Provide the [X, Y] coordinate of the cell's center where the given text is located.  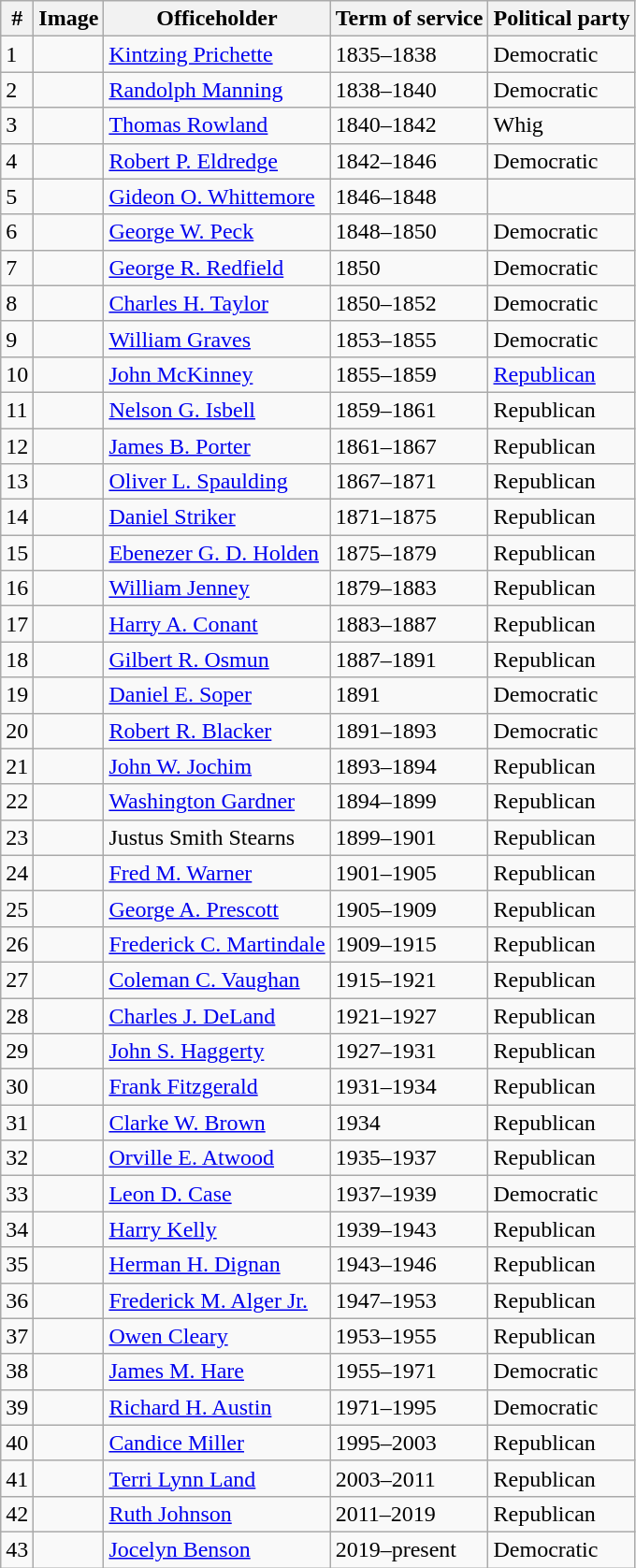
Ebenezer G. D. Holden [217, 553]
1995–2003 [410, 1443]
Gideon O. Whittemore [217, 196]
34 [17, 1229]
24 [17, 873]
35 [17, 1265]
13 [17, 482]
Coleman C. Vaughan [217, 980]
Terri Lynn Land [217, 1478]
John S. Haggerty [217, 1052]
37 [17, 1336]
Fred M. Warner [217, 873]
1853–1855 [410, 339]
1840–1842 [410, 125]
38 [17, 1372]
1861–1867 [410, 446]
23 [17, 837]
Ruth Johnson [217, 1514]
Harry Kelly [217, 1229]
1842–1846 [410, 161]
John McKinney [217, 374]
Harry A. Conant [217, 624]
39 [17, 1407]
Daniel Striker [217, 517]
George R. Redfield [217, 268]
28 [17, 1015]
Term of service [410, 19]
43 [17, 1549]
1915–1921 [410, 980]
1891 [410, 695]
Frederick M. Alger Jr. [217, 1300]
Daniel E. Soper [217, 695]
Gilbert R. Osmun [217, 660]
27 [17, 980]
1937–1939 [410, 1194]
1887–1891 [410, 660]
1850–1852 [410, 303]
Robert P. Eldredge [217, 161]
Frederick C. Martindale [217, 944]
1909–1915 [410, 944]
Charles J. DeLand [217, 1015]
26 [17, 944]
16 [17, 588]
1943–1946 [410, 1265]
1955–1971 [410, 1372]
1883–1887 [410, 624]
1905–1909 [410, 908]
1935–1937 [410, 1158]
1894–1899 [410, 802]
Jocelyn Benson [217, 1549]
40 [17, 1443]
Nelson G. Isbell [217, 410]
2003–2011 [410, 1478]
1838–1840 [410, 90]
Kintzing Prichette [217, 54]
George W. Peck [217, 232]
Clarke W. Brown [217, 1123]
Herman H. Dignan [217, 1265]
1899–1901 [410, 837]
1859–1861 [410, 410]
Charles H. Taylor [217, 303]
12 [17, 446]
1893–1894 [410, 766]
42 [17, 1514]
14 [17, 517]
1947–1953 [410, 1300]
30 [17, 1087]
Oliver L. Spaulding [217, 482]
2 [17, 90]
1927–1931 [410, 1052]
Robert R. Blacker [217, 731]
1971–1995 [410, 1407]
1891–1893 [410, 731]
4 [17, 161]
33 [17, 1194]
Political party [561, 19]
11 [17, 410]
Frank Fitzgerald [217, 1087]
2019–present [410, 1549]
Thomas Rowland [217, 125]
1846–1848 [410, 196]
1855–1859 [410, 374]
20 [17, 731]
36 [17, 1300]
3 [17, 125]
William Jenney [217, 588]
1867–1871 [410, 482]
James B. Porter [217, 446]
Image [69, 19]
32 [17, 1158]
15 [17, 553]
# [17, 19]
1850 [410, 268]
1953–1955 [410, 1336]
1931–1934 [410, 1087]
8 [17, 303]
1939–1943 [410, 1229]
James M. Hare [217, 1372]
1921–1927 [410, 1015]
Orville E. Atwood [217, 1158]
Whig [561, 125]
7 [17, 268]
1875–1879 [410, 553]
2011–2019 [410, 1514]
Washington Gardner [217, 802]
Richard H. Austin [217, 1407]
25 [17, 908]
29 [17, 1052]
1901–1905 [410, 873]
George A. Prescott [217, 908]
17 [17, 624]
Officeholder [217, 19]
John W. Jochim [217, 766]
1934 [410, 1123]
Justus Smith Stearns [217, 837]
41 [17, 1478]
22 [17, 802]
5 [17, 196]
10 [17, 374]
1871–1875 [410, 517]
1879–1883 [410, 588]
1848–1850 [410, 232]
6 [17, 232]
Randolph Manning [217, 90]
9 [17, 339]
1835–1838 [410, 54]
1 [17, 54]
Leon D. Case [217, 1194]
19 [17, 695]
Candice Miller [217, 1443]
31 [17, 1123]
Owen Cleary [217, 1336]
William Graves [217, 339]
21 [17, 766]
18 [17, 660]
